Return (X, Y) of the center of cell containing provided text 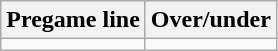
Pregame line (74, 20)
Over/under (210, 20)
